Return [x, y] of the center of cell containing provided text 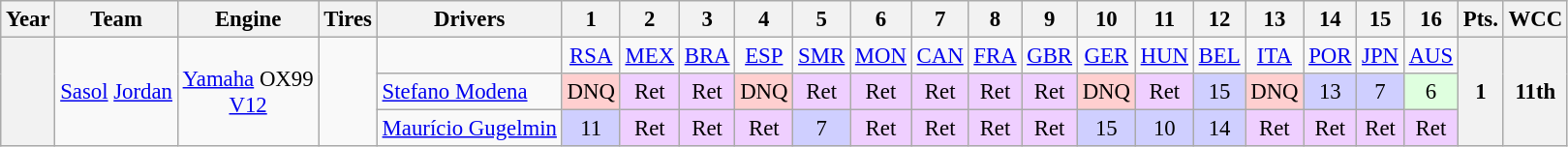
Yamaha OX99V12 [248, 93]
Drivers [469, 19]
Pts. [1482, 19]
ESP [764, 56]
12 [1219, 19]
MON [881, 56]
5 [821, 19]
HUN [1164, 56]
Sasol Jordan [116, 93]
BEL [1219, 56]
Tires [348, 19]
9 [1050, 19]
GBR [1050, 56]
3 [707, 19]
GER [1106, 56]
WCC [1535, 19]
FRA [996, 56]
RSA [591, 56]
Stefano Modena [469, 92]
Maurício Gugelmin [469, 129]
Engine [248, 19]
SMR [821, 56]
MEX [649, 56]
16 [1430, 19]
11th [1535, 93]
CAN [939, 56]
AUS [1430, 56]
JPN [1381, 56]
8 [996, 19]
Team [116, 19]
POR [1331, 56]
ITA [1275, 56]
BRA [707, 56]
4 [764, 19]
2 [649, 19]
Year [28, 19]
